For the text-containing cell, return its midpoint in [x, y] coordinate format. 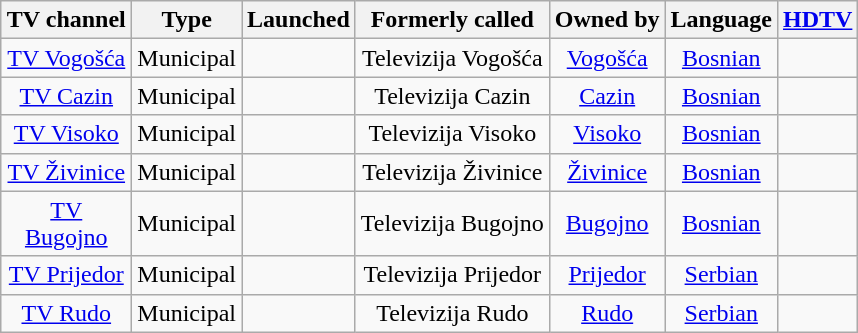
TV Rudo [66, 313]
Televizija Bugojno [452, 224]
Televizija Cazin [452, 96]
Rudo [607, 313]
TV channel [66, 20]
Launched [299, 20]
HDTV [817, 20]
TV Bugojno [66, 224]
Owned by [607, 20]
Visoko [607, 134]
TV Cazin [66, 96]
Televizija Prijedor [452, 275]
Televizija Živinice [452, 172]
Cazin [607, 96]
Formerly called [452, 20]
Vogošća [607, 58]
Živinice [607, 172]
Televizija Rudo [452, 313]
Language [721, 20]
TV Vogošća [66, 58]
TV Živinice [66, 172]
Televizija Visoko [452, 134]
Televizija Vogošća [452, 58]
Bugojno [607, 224]
TV Prijedor [66, 275]
Type [187, 20]
Prijedor [607, 275]
TV Visoko [66, 134]
